Extract the [X, Y] coordinate from the center of the cell holding the provided text.  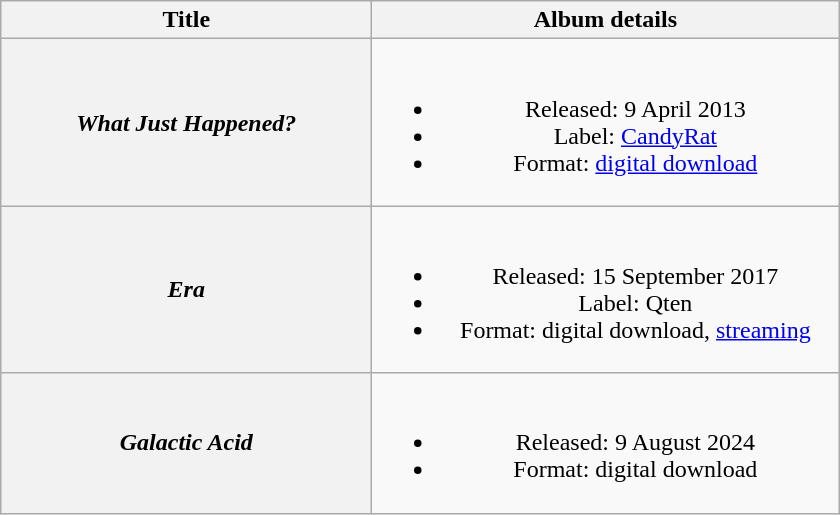
Released: 9 August 2024Format: digital download [606, 443]
Released: 15 September 2017Label: QtenFormat: digital download, streaming [606, 290]
Released: 9 April 2013Label: CandyRatFormat: digital download [606, 122]
Title [186, 20]
Galactic Acid [186, 443]
Era [186, 290]
What Just Happened? [186, 122]
Album details [606, 20]
